From the cell containing the given text, extract its center point as [x, y] coordinate. 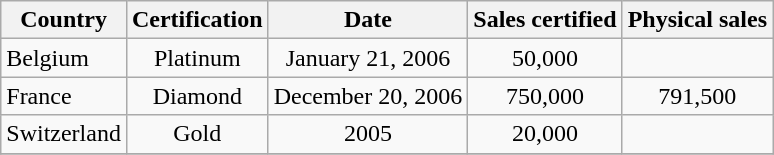
Country [64, 20]
20,000 [545, 134]
December 20, 2006 [368, 96]
750,000 [545, 96]
50,000 [545, 58]
Switzerland [64, 134]
2005 [368, 134]
Platinum [197, 58]
Sales certified [545, 20]
Certification [197, 20]
France [64, 96]
Belgium [64, 58]
Gold [197, 134]
791,500 [697, 96]
January 21, 2006 [368, 58]
Date [368, 20]
Diamond [197, 96]
Physical sales [697, 20]
